Extract the [X, Y] coordinate from the center of the cell holding the provided text.  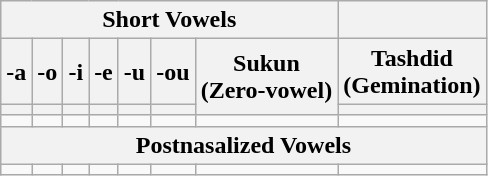
-ou [173, 72]
-u [134, 72]
-e [104, 72]
-a [16, 72]
Tashdid(Gemination) [412, 72]
-o [48, 72]
Short Vowels [170, 20]
Postnasalized Vowels [244, 145]
Sukun(Zero-vowel) [266, 77]
-i [76, 72]
